Pinpoint the cell where the given text exists, returning its (x, y) midpoint coordinate. 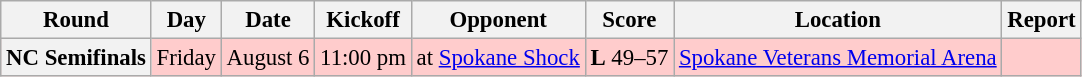
Report (1042, 20)
at Spokane Shock (498, 58)
Opponent (498, 20)
Location (838, 20)
L 49–57 (629, 58)
Day (186, 20)
Round (76, 20)
NC Semifinals (76, 58)
Score (629, 20)
Friday (186, 58)
Date (268, 20)
11:00 pm (363, 58)
Kickoff (363, 20)
Spokane Veterans Memorial Arena (838, 58)
August 6 (268, 58)
